Return the [X, Y] coordinate for the center point of the cell that contains the specified text.  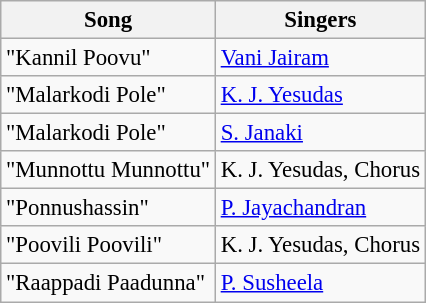
Song [108, 20]
S. Janaki [320, 133]
"Raappadi Paadunna" [108, 283]
"Poovili Poovili" [108, 245]
K. J. Yesudas [320, 95]
P. Jayachandran [320, 208]
Singers [320, 20]
"Kannil Poovu" [108, 58]
Vani Jairam [320, 58]
"Ponnushassin" [108, 208]
"Munnottu Munnottu" [108, 170]
P. Susheela [320, 283]
